Find where the given text appears and provide that cell's center as (x, y) coordinate. 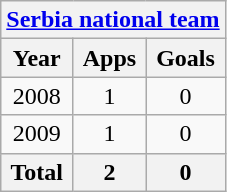
2 (110, 172)
Goals (186, 58)
Apps (110, 58)
2009 (37, 134)
Total (37, 172)
Serbia national team (113, 20)
Year (37, 58)
2008 (37, 96)
